Detect which cell encompasses the target text, then output its [x, y] center coordinate. 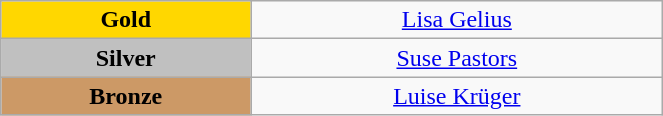
Gold [126, 20]
Luise Krüger [457, 96]
Silver [126, 58]
Bronze [126, 96]
Suse Pastors [457, 58]
Lisa Gelius [457, 20]
